Pinpoint the cell where the given text exists, returning its [X, Y] midpoint coordinate. 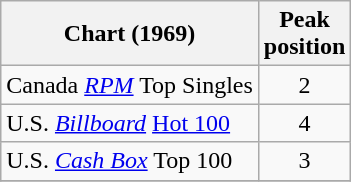
3 [304, 161]
Peakposition [304, 34]
Canada RPM Top Singles [130, 85]
2 [304, 85]
Chart (1969) [130, 34]
4 [304, 123]
U.S. Cash Box Top 100 [130, 161]
U.S. Billboard Hot 100 [130, 123]
